Identify which cell holds the provided text, then report its [x, y] central coordinate. 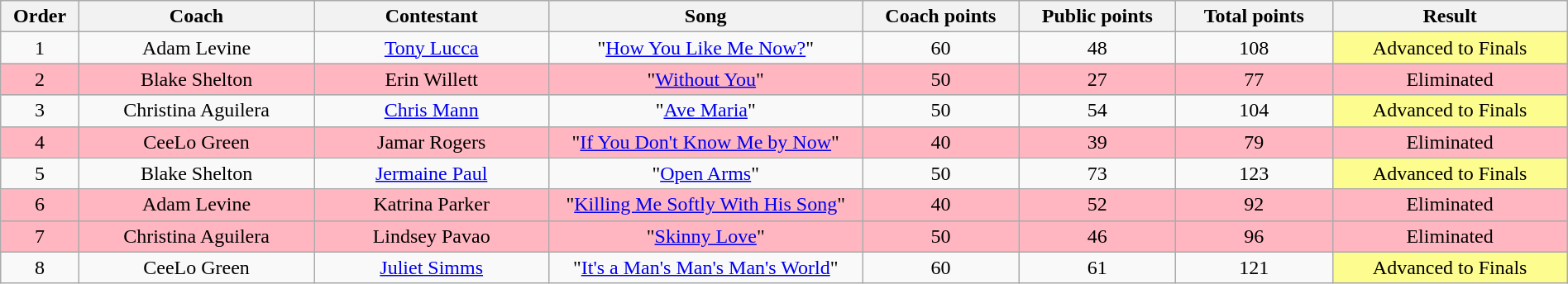
77 [1254, 79]
"Open Arms" [706, 173]
"It's a Man's Man's Man's World" [706, 267]
Tony Lucca [432, 48]
Result [1450, 17]
39 [1097, 142]
104 [1254, 111]
Chris Mann [432, 111]
61 [1097, 267]
123 [1254, 173]
Lindsey Pavao [432, 236]
"Ave Maria" [706, 111]
Juliet Simms [432, 267]
27 [1097, 79]
73 [1097, 173]
52 [1097, 205]
Total points [1254, 17]
1 [40, 48]
Public points [1097, 17]
Erin Willett [432, 79]
54 [1097, 111]
121 [1254, 267]
Jamar Rogers [432, 142]
Order [40, 17]
7 [40, 236]
3 [40, 111]
Song [706, 17]
108 [1254, 48]
92 [1254, 205]
"How You Like Me Now?" [706, 48]
46 [1097, 236]
4 [40, 142]
Jermaine Paul [432, 173]
6 [40, 205]
Coach [196, 17]
"If You Don't Know Me by Now" [706, 142]
48 [1097, 48]
5 [40, 173]
Contestant [432, 17]
2 [40, 79]
Katrina Parker [432, 205]
8 [40, 267]
"Killing Me Softly With His Song" [706, 205]
96 [1254, 236]
Coach points [941, 17]
79 [1254, 142]
"Skinny Love" [706, 236]
"Without You" [706, 79]
